Return (x, y) of the center of cell containing provided text 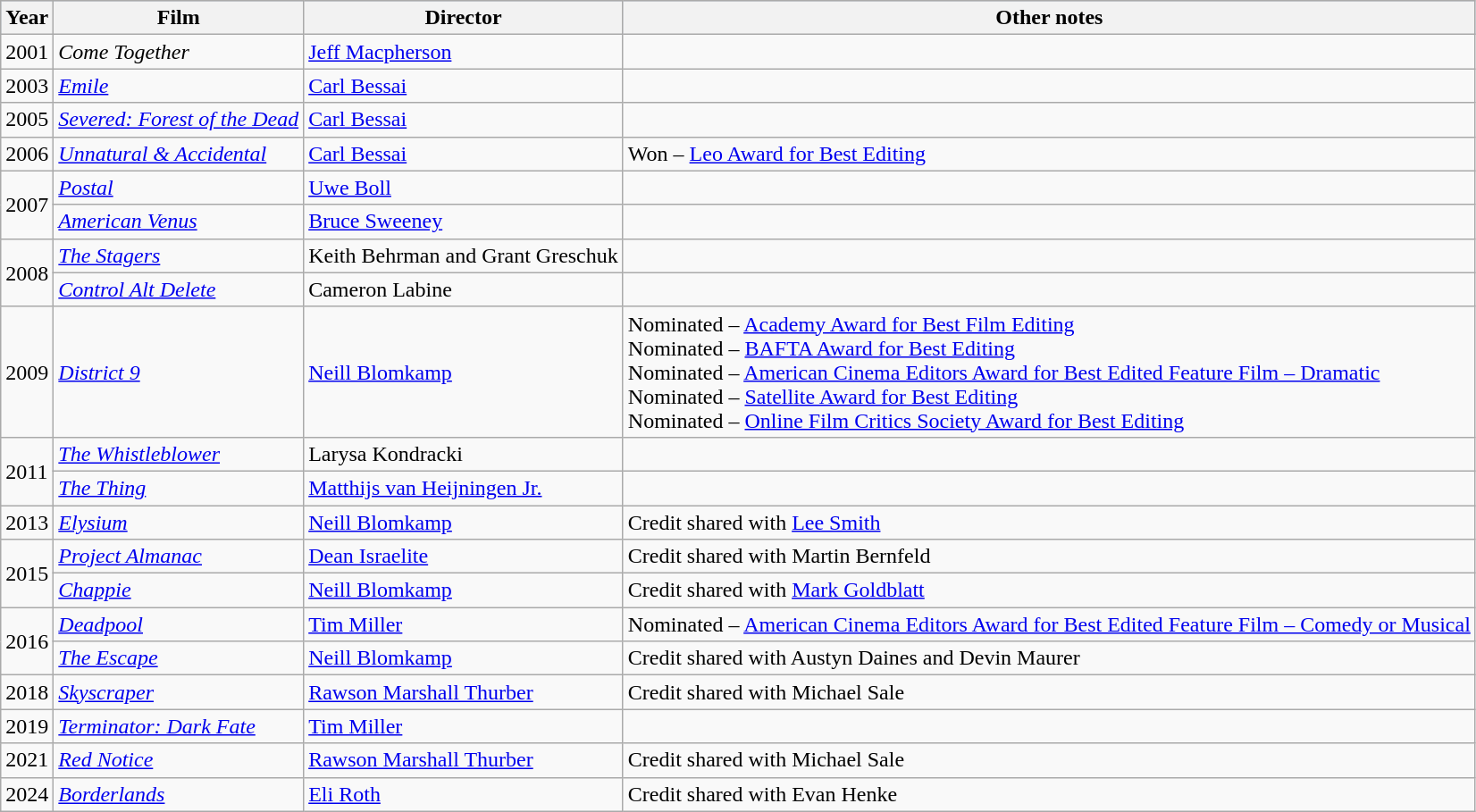
2018 (27, 692)
The Whistleblower (179, 454)
Keith Behrman and Grant Greschuk (464, 255)
Credit shared with Lee Smith (1049, 523)
Bruce Sweeney (464, 222)
The Escape (179, 658)
Red Notice (179, 760)
Credit shared with Austyn Daines and Devin Maurer (1049, 658)
Other notes (1049, 18)
2019 (27, 726)
2024 (27, 794)
2009 (27, 372)
Emile (179, 86)
Cameron Labine (464, 289)
2021 (27, 760)
Uwe Boll (464, 188)
Dean Israelite (464, 557)
Postal (179, 188)
Director (464, 18)
American Venus (179, 222)
Deadpool (179, 624)
The Thing (179, 488)
2013 (27, 523)
District 9 (179, 372)
Credit shared with Evan Henke (1049, 794)
Control Alt Delete (179, 289)
2008 (27, 272)
2001 (27, 52)
2006 (27, 154)
Nominated – American Cinema Editors Award for Best Edited Feature Film – Comedy or Musical (1049, 624)
Jeff Macpherson (464, 52)
Year (27, 18)
Matthijs van Heijningen Jr. (464, 488)
Credit shared with Mark Goldblatt (1049, 590)
Elysium (179, 523)
Come Together (179, 52)
Won – Leo Award for Best Editing (1049, 154)
Eli Roth (464, 794)
Film (179, 18)
Chappie (179, 590)
The Stagers (179, 255)
Credit shared with Martin Bernfeld (1049, 557)
2005 (27, 120)
2003 (27, 86)
Project Almanac (179, 557)
Borderlands (179, 794)
2011 (27, 471)
Larysa Kondracki (464, 454)
2016 (27, 641)
Severed: Forest of the Dead (179, 120)
2007 (27, 205)
2015 (27, 573)
Unnatural & Accidental (179, 154)
Skyscraper (179, 692)
Terminator: Dark Fate (179, 726)
